Extract the [X, Y] coordinate from the center of the cell holding the provided text.  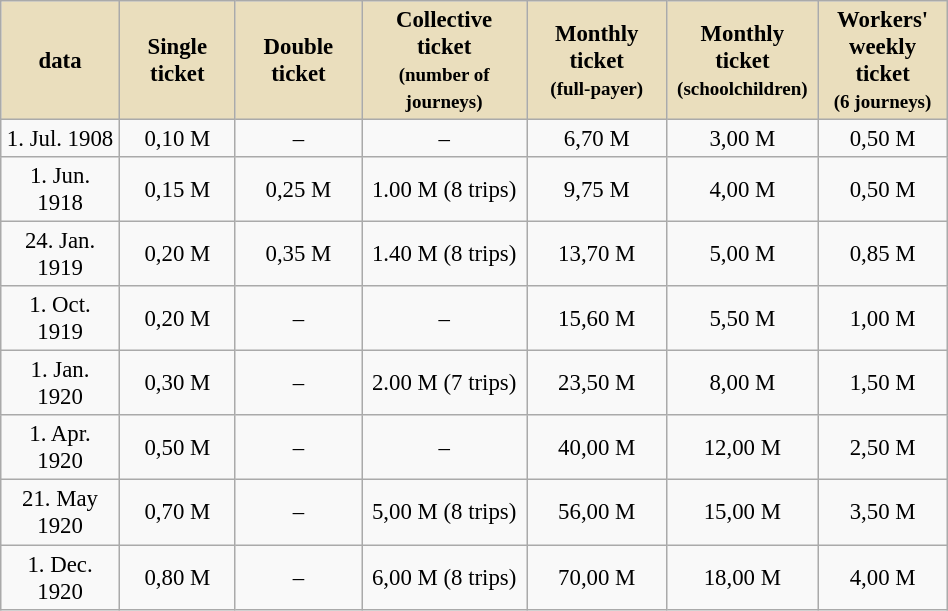
5,00 M [742, 254]
1.00 M (8 trips) [444, 190]
Collective ticket(number of journeys) [444, 60]
Monthly ticket(schoolchildren) [742, 60]
15,60 M [597, 318]
0,25 M [298, 190]
0,80 M [177, 578]
15,00 M [742, 512]
6,00 M (8 trips) [444, 578]
2.00 M (7 trips) [444, 384]
1. Dec. 1920 [60, 578]
Double ticket [298, 60]
23,50 M [597, 384]
1. Oct. 1919 [60, 318]
3,50 M [882, 512]
9,75 M [597, 190]
0,85 M [882, 254]
13,70 M [597, 254]
1. Jan. 1920 [60, 384]
0,15 M [177, 190]
40,00 M [597, 448]
Monthly ticket(full-payer) [597, 60]
2,50 M [882, 448]
1,50 M [882, 384]
1. Jul. 1908 [60, 139]
8,00 M [742, 384]
5,50 M [742, 318]
1. Jun. 1918 [60, 190]
0,70 M [177, 512]
24. Jan. 1919 [60, 254]
6,70 M [597, 139]
12,00 M [742, 448]
1.40 M (8 trips) [444, 254]
1,00 M [882, 318]
1. Apr. 1920 [60, 448]
56,00 M [597, 512]
0,10 M [177, 139]
0,30 M [177, 384]
21. May 1920 [60, 512]
0,35 M [298, 254]
Workers' weekly ticket(6 journeys) [882, 60]
18,00 M [742, 578]
data [60, 60]
5,00 M (8 trips) [444, 512]
70,00 M [597, 578]
Single ticket [177, 60]
3,00 M [742, 139]
